Find where the given text appears and provide that cell's center as [x, y] coordinate. 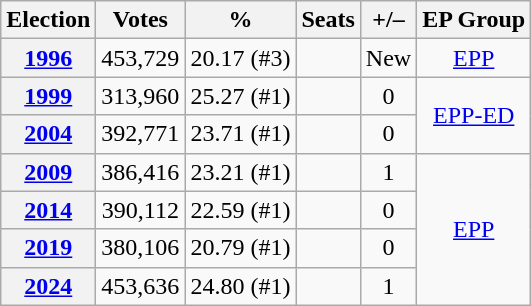
Votes [140, 20]
2004 [48, 134]
% [240, 20]
Seats [328, 20]
New [388, 58]
1996 [48, 58]
23.71 (#1) [240, 134]
EPP-ED [474, 115]
24.80 (#1) [240, 286]
2019 [48, 248]
EP Group [474, 20]
2009 [48, 172]
386,416 [140, 172]
+/– [388, 20]
392,771 [140, 134]
20.79 (#1) [240, 248]
25.27 (#1) [240, 96]
453,729 [140, 58]
2024 [48, 286]
1999 [48, 96]
313,960 [140, 96]
380,106 [140, 248]
22.59 (#1) [240, 210]
20.17 (#3) [240, 58]
Election [48, 20]
2014 [48, 210]
23.21 (#1) [240, 172]
390,112 [140, 210]
453,636 [140, 286]
